Return (X, Y) of the center of cell containing provided text 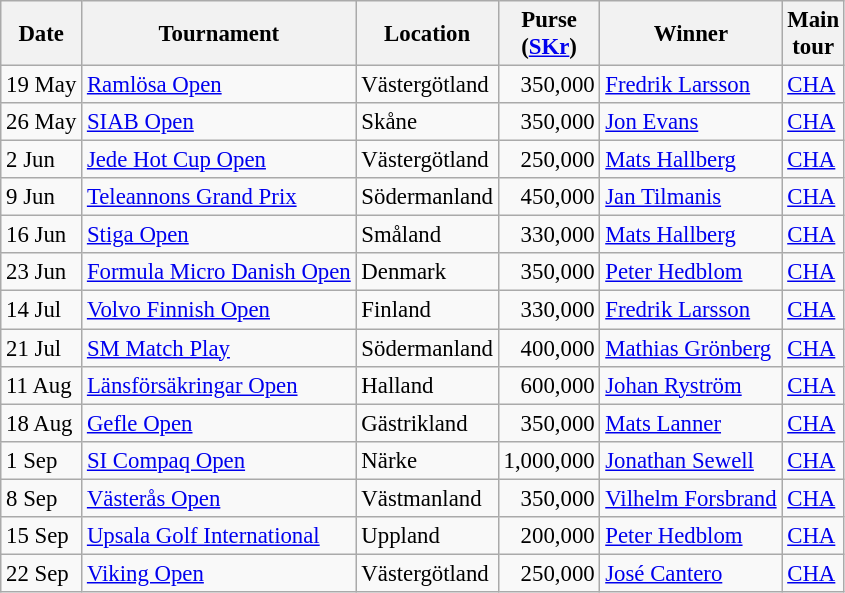
Viking Open (219, 573)
450,000 (549, 197)
Gästrikland (427, 423)
Teleannons Grand Prix (219, 197)
600,000 (549, 385)
Maintour (814, 34)
Upsala Golf International (219, 536)
Länsförsäkringar Open (219, 385)
Halland (427, 385)
Västerås Open (219, 498)
19 May (42, 85)
26 May (42, 122)
José Cantero (691, 573)
15 Sep (42, 536)
Jon Evans (691, 122)
Location (427, 34)
9 Jun (42, 197)
Uppland (427, 536)
Finland (427, 310)
Tournament (219, 34)
SM Match Play (219, 348)
Jan Tilmanis (691, 197)
11 Aug (42, 385)
Vilhelm Forsbrand (691, 498)
Västmanland (427, 498)
SI Compaq Open (219, 460)
Jede Hot Cup Open (219, 160)
16 Jun (42, 235)
Date (42, 34)
21 Jul (42, 348)
200,000 (549, 536)
Gefle Open (219, 423)
Denmark (427, 273)
Stiga Open (219, 235)
18 Aug (42, 423)
400,000 (549, 348)
Ramlösa Open (219, 85)
Mathias Grönberg (691, 348)
Småland (427, 235)
14 Jul (42, 310)
23 Jun (42, 273)
1 Sep (42, 460)
Purse(SKr) (549, 34)
22 Sep (42, 573)
Johan Ryström (691, 385)
Skåne (427, 122)
2 Jun (42, 160)
Volvo Finnish Open (219, 310)
Närke (427, 460)
8 Sep (42, 498)
Mats Lanner (691, 423)
1,000,000 (549, 460)
SIAB Open (219, 122)
Winner (691, 34)
Formula Micro Danish Open (219, 273)
Jonathan Sewell (691, 460)
